Output the [x, y] coordinate of the center of the cell containing the given text.  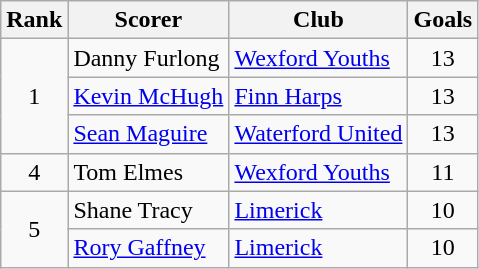
Sean Maguire [148, 134]
Club [318, 20]
Waterford United [318, 134]
Rank [34, 20]
1 [34, 96]
Tom Elmes [148, 172]
Danny Furlong [148, 58]
Shane Tracy [148, 210]
Goals [443, 20]
11 [443, 172]
Finn Harps [318, 96]
Rory Gaffney [148, 248]
Scorer [148, 20]
5 [34, 229]
Kevin McHugh [148, 96]
4 [34, 172]
